Pinpoint the cell where the given text exists, returning its (X, Y) midpoint coordinate. 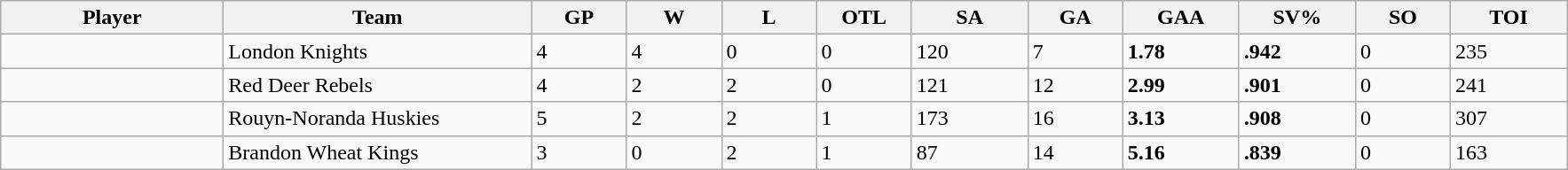
120 (969, 51)
12 (1076, 85)
L (768, 18)
307 (1509, 119)
GAA (1180, 18)
16 (1076, 119)
Brandon Wheat Kings (378, 152)
121 (969, 85)
235 (1509, 51)
SV% (1297, 18)
5.16 (1180, 152)
7 (1076, 51)
87 (969, 152)
Team (378, 18)
2.99 (1180, 85)
Red Deer Rebels (378, 85)
Player (112, 18)
W (674, 18)
TOI (1509, 18)
3 (579, 152)
14 (1076, 152)
.908 (1297, 119)
GA (1076, 18)
Rouyn-Noranda Huskies (378, 119)
London Knights (378, 51)
GP (579, 18)
3.13 (1180, 119)
.901 (1297, 85)
173 (969, 119)
163 (1509, 152)
5 (579, 119)
SO (1402, 18)
SA (969, 18)
241 (1509, 85)
1.78 (1180, 51)
.839 (1297, 152)
OTL (864, 18)
.942 (1297, 51)
